Find where the given text appears and provide that cell's center as (x, y) coordinate. 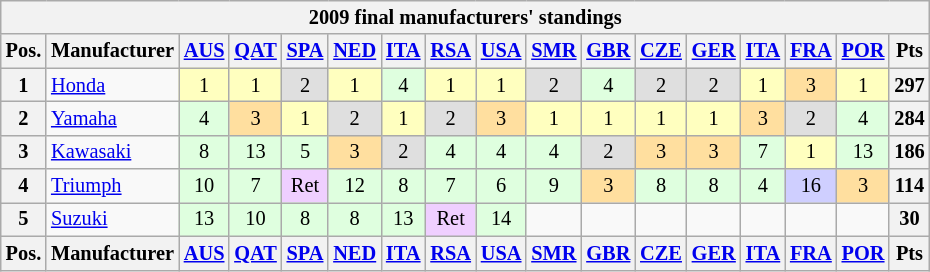
14 (501, 219)
284 (909, 118)
Kawasaki (112, 152)
297 (909, 85)
114 (909, 186)
9 (554, 186)
2009 final manufacturers' standings (466, 17)
6 (501, 186)
Honda (112, 85)
Suzuki (112, 219)
30 (909, 219)
Triumph (112, 186)
186 (909, 152)
12 (354, 186)
Yamaha (112, 118)
16 (811, 186)
